Extract the (x, y) coordinate from the center of the cell holding the provided text.  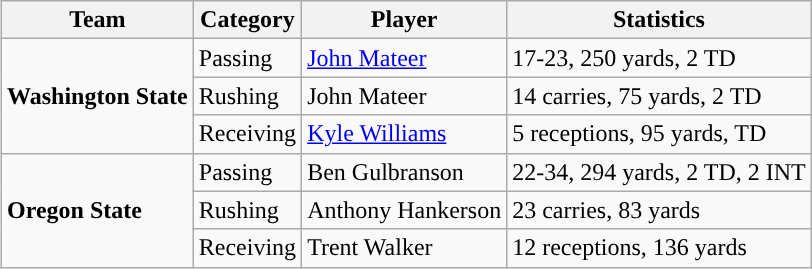
Washington State (97, 96)
Anthony Hankerson (404, 210)
Trent Walker (404, 248)
Team (97, 20)
Oregon State (97, 210)
Player (404, 20)
17-23, 250 yards, 2 TD (660, 58)
23 carries, 83 yards (660, 210)
5 receptions, 95 yards, TD (660, 134)
14 carries, 75 yards, 2 TD (660, 96)
Category (247, 20)
Ben Gulbranson (404, 172)
Kyle Williams (404, 134)
12 receptions, 136 yards (660, 248)
Statistics (660, 20)
22-34, 294 yards, 2 TD, 2 INT (660, 172)
